Scan for the cell matching the given text and deliver its (X, Y) coordinate at center. 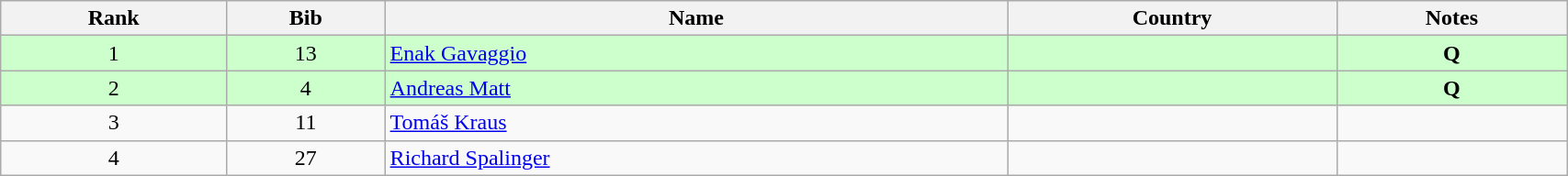
Country (1172, 18)
2 (114, 88)
Richard Spalinger (696, 158)
13 (306, 53)
Tomáš Kraus (696, 123)
Notes (1451, 18)
1 (114, 53)
3 (114, 123)
Andreas Matt (696, 88)
Bib (306, 18)
Rank (114, 18)
Name (696, 18)
Enak Gavaggio (696, 53)
11 (306, 123)
27 (306, 158)
